Provide the (X, Y) coordinate of the cell's center where the given text is located.  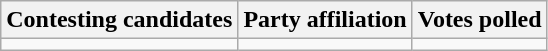
Party affiliation (325, 20)
Contesting candidates (120, 20)
Votes polled (480, 20)
